Provide the (x, y) coordinate of the cell's center where the given text is located.  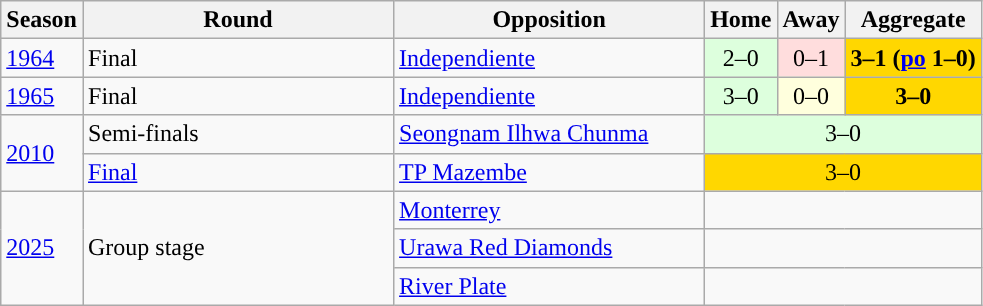
2010 (42, 153)
1965 (42, 96)
Group stage (238, 248)
Home (741, 20)
Away (811, 20)
Urawa Red Diamonds (550, 248)
River Plate (550, 286)
0–1 (811, 58)
0–0 (811, 96)
1964 (42, 58)
Round (238, 20)
Aggregate (913, 20)
Semi-finals (238, 134)
TP Mazembe (550, 172)
2025 (42, 248)
Monterrey (550, 210)
Opposition (550, 20)
Season (42, 20)
Seongnam Ilhwa Chunma (550, 134)
2–0 (741, 58)
3–1 (po 1–0) (913, 58)
